Return the (x, y) coordinate for the center point of the cell that contains the specified text.  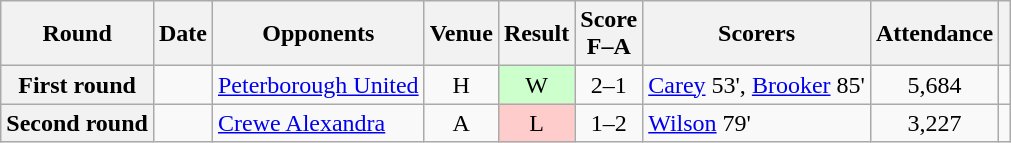
W (536, 85)
First round (78, 85)
3,227 (934, 123)
Carey 53', Brooker 85' (757, 85)
Round (78, 34)
5,684 (934, 85)
Scorers (757, 34)
2–1 (609, 85)
A (461, 123)
Opponents (318, 34)
Crewe Alexandra (318, 123)
Result (536, 34)
Second round (78, 123)
Peterborough United (318, 85)
Date (182, 34)
Wilson 79' (757, 123)
1–2 (609, 123)
Attendance (934, 34)
L (536, 123)
H (461, 85)
Venue (461, 34)
ScoreF–A (609, 34)
